Provide the (x, y) coordinate of the cell's center where the given text is located.  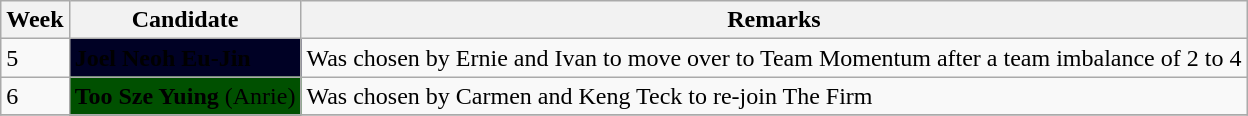
Joel Neoh Eu-Jin (185, 58)
6 (35, 96)
Was chosen by Carmen and Keng Teck to re-join The Firm (774, 96)
Remarks (774, 20)
Too Sze Yuing (Anrie) (185, 96)
Was chosen by Ernie and Ivan to move over to Team Momentum after a team imbalance of 2 to 4 (774, 58)
Candidate (185, 20)
5 (35, 58)
Week (35, 20)
